From the cell containing the given text, extract its center point as (X, Y) coordinate. 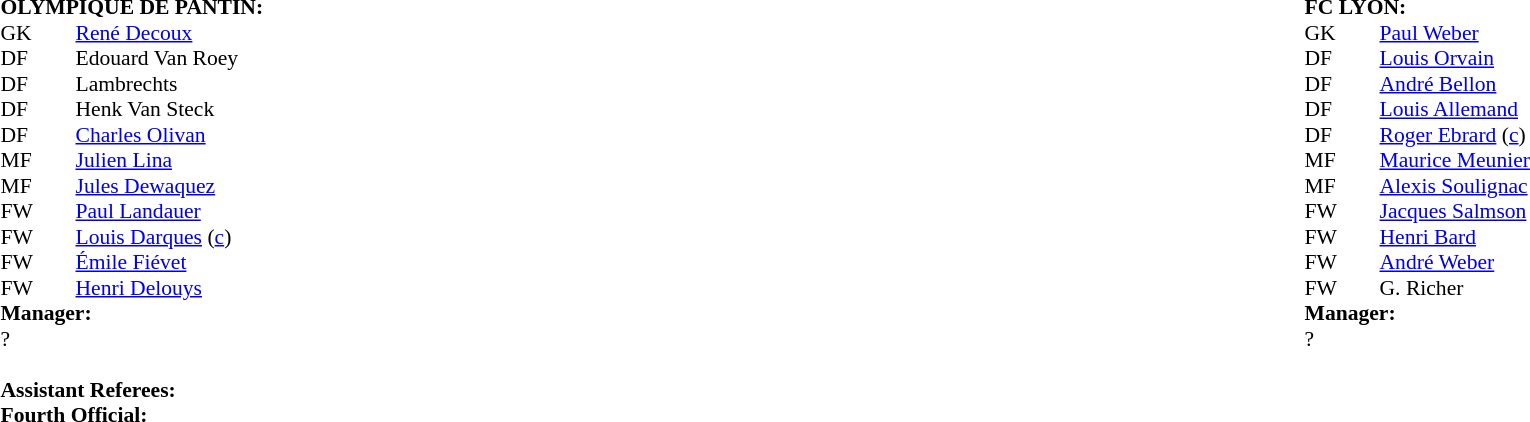
Julien Lina (170, 161)
Henk Van Steck (170, 109)
G. Richer (1455, 288)
Charles Olivan (170, 135)
Louis Allemand (1455, 109)
Paul Landauer (170, 211)
Alexis Soulignac (1455, 186)
Paul Weber (1455, 33)
Edouard Van Roey (170, 59)
Louis Orvain (1455, 59)
Henri Bard (1455, 237)
Roger Ebrard (c) (1455, 135)
Henri Delouys (170, 288)
? (1418, 339)
André Weber (1455, 263)
André Bellon (1455, 84)
Jules Dewaquez (170, 186)
Louis Darques (c) (170, 237)
Maurice Meunier (1455, 161)
René Decoux (170, 33)
Émile Fiévet (170, 263)
Lambrechts (170, 84)
Jacques Salmson (1455, 211)
